Capture the cell that displays the provided text and extract its (X, Y) central coordinate. 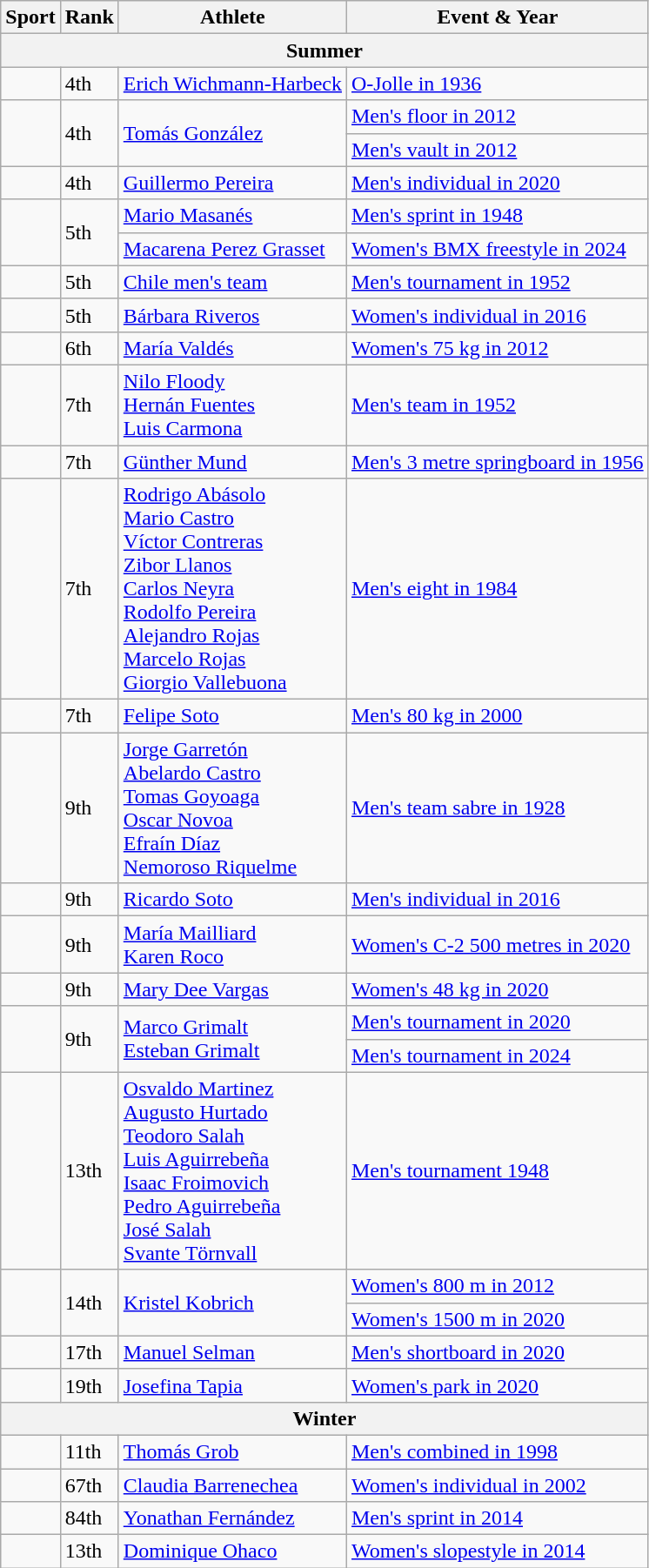
Women's individual in 2002 (498, 1485)
Women's individual in 2016 (498, 315)
Tomás González (232, 133)
Ricardo Soto (232, 900)
Women's 75 kg in 2012 (498, 348)
Men's sprint in 1948 (498, 216)
67th (89, 1485)
84th (89, 1518)
Macarena Perez Grasset (232, 249)
Men's 80 kg in 2000 (498, 716)
Chile men's team (232, 282)
Men's tournament in 2020 (498, 1022)
Men's floor in 2012 (498, 117)
Men's tournament in 1952 (498, 282)
Women's 800 m in 2012 (498, 1286)
Winter (324, 1418)
Men's shortboard in 2020 (498, 1352)
Josefina Tapia (232, 1385)
Claudia Barrenechea (232, 1485)
Kristel Kobrich (232, 1303)
Men's sprint in 2014 (498, 1518)
Men's vault in 2012 (498, 150)
Mario Masanés (232, 216)
Men's team in 1952 (498, 405)
Jorge GarretónAbelardo CastroTomas GoyoagaOscar NovoaEfraín DíazNemoroso Riquelme (232, 807)
Yonathan Fernández (232, 1518)
Men's individual in 2020 (498, 183)
Thomás Grob (232, 1451)
Mary Dee Vargas (232, 989)
Felipe Soto (232, 716)
Manuel Selman (232, 1352)
Rank (89, 17)
Men's eight in 1984 (498, 589)
Men's team sabre in 1928 (498, 807)
María Valdés (232, 348)
Women's C-2 500 metres in 2020 (498, 945)
Dominique Ohaco (232, 1551)
Osvaldo MartinezAugusto HurtadoTeodoro SalahLuis AguirrebeñaIsaac FroimovichPedro AguirrebeñaJosé SalahSvante Törnvall (232, 1171)
14th (89, 1303)
Marco GrimaltEsteban Grimalt (232, 1039)
6th (89, 348)
Men's tournament in 2024 (498, 1055)
Women's slopestyle in 2014 (498, 1551)
Women's park in 2020 (498, 1385)
Erich Wichmann-Harbeck (232, 84)
Women's 1500 m in 2020 (498, 1319)
11th (89, 1451)
Rodrigo AbásoloMario CastroVíctor ContrerasZibor LlanosCarlos NeyraRodolfo PereiraAlejandro RojasMarcelo RojasGiorgio Vallebuona (232, 589)
Men's combined in 1998 (498, 1451)
Men's individual in 2016 (498, 900)
Men's 3 metre springboard in 1956 (498, 462)
Günther Mund (232, 462)
17th (89, 1352)
Sport (30, 17)
María MailliardKaren Roco (232, 945)
Women's 48 kg in 2020 (498, 989)
Guillermo Pereira (232, 183)
Women's BMX freestyle in 2024 (498, 249)
Athlete (232, 17)
19th (89, 1385)
Summer (324, 50)
Bárbara Riveros (232, 315)
Nilo FloodyHernán FuentesLuis Carmona (232, 405)
O-Jolle in 1936 (498, 84)
Event & Year (498, 17)
Men's tournament 1948 (498, 1171)
